Provide the [x, y] coordinate of the cell's center where the given text is located.  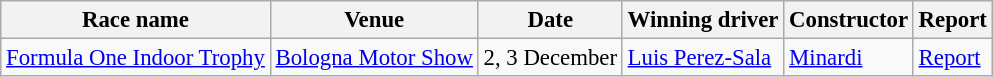
Venue [374, 20]
Formula One Indoor Trophy [136, 58]
Winning driver [702, 20]
Bologna Motor Show [374, 58]
Date [550, 20]
Luis Perez-Sala [702, 58]
Constructor [849, 20]
Race name [136, 20]
Minardi [849, 58]
2, 3 December [550, 58]
